Return the [x, y] coordinate for the center point of the cell that contains the specified text.  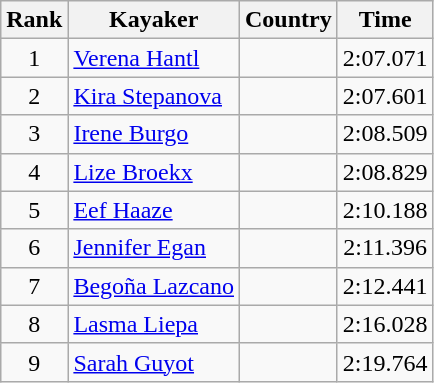
Lasma Liepa [154, 324]
2:16.028 [385, 324]
5 [34, 210]
7 [34, 286]
2:10.188 [385, 210]
Eef Haaze [154, 210]
2:11.396 [385, 248]
Irene Burgo [154, 134]
2:07.601 [385, 96]
2:08.509 [385, 134]
Begoña Lazcano [154, 286]
4 [34, 172]
Country [289, 20]
1 [34, 58]
Rank [34, 20]
9 [34, 362]
2:08.829 [385, 172]
8 [34, 324]
2:12.441 [385, 286]
3 [34, 134]
Jennifer Egan [154, 248]
Sarah Guyot [154, 362]
Kayaker [154, 20]
Verena Hantl [154, 58]
2:07.071 [385, 58]
2 [34, 96]
2:19.764 [385, 362]
Kira Stepanova [154, 96]
Lize Broekx [154, 172]
Time [385, 20]
6 [34, 248]
